From the cell containing the given text, extract its center point as [x, y] coordinate. 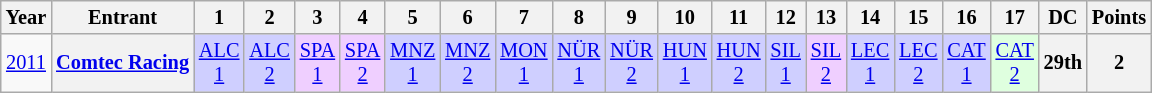
LEC1 [870, 63]
SPA1 [318, 63]
6 [468, 17]
Year [26, 17]
10 [685, 17]
Points [1119, 17]
16 [966, 17]
4 [362, 17]
ALC2 [269, 63]
HUN1 [685, 63]
NÜR2 [632, 63]
ALC1 [219, 63]
CAT1 [966, 63]
14 [870, 17]
3 [318, 17]
LEC2 [918, 63]
17 [1015, 17]
HUN2 [739, 63]
CAT2 [1015, 63]
8 [578, 17]
DC [1063, 17]
SPA2 [362, 63]
MON1 [524, 63]
13 [826, 17]
MNZ1 [412, 63]
29th [1063, 63]
2011 [26, 63]
SIL2 [826, 63]
SIL1 [786, 63]
Comtec Racing [122, 63]
9 [632, 17]
1 [219, 17]
MNZ2 [468, 63]
Entrant [122, 17]
15 [918, 17]
12 [786, 17]
11 [739, 17]
NÜR1 [578, 63]
5 [412, 17]
7 [524, 17]
